Search for the cell housing the specified text and yield its [x, y] center coordinate. 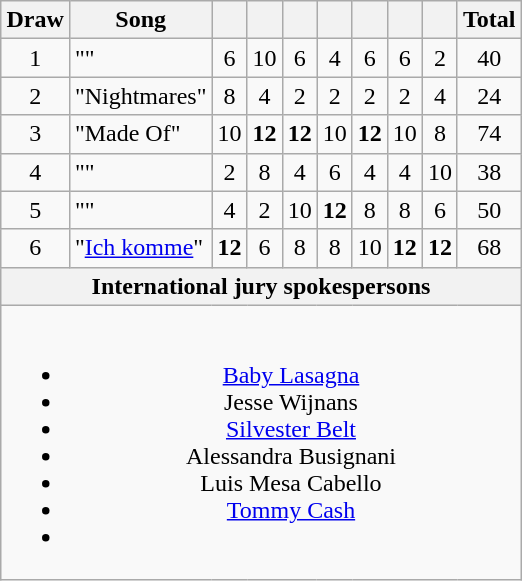
5 [35, 210]
Baby Lasagna Jesse Wijnans Silvester Belt Alessandra Busignani Luis Mesa Cabello Tommy Cash [261, 442]
"Ich komme" [140, 248]
50 [489, 210]
"Made Of" [140, 134]
74 [489, 134]
International jury spokespersons [261, 286]
24 [489, 96]
3 [35, 134]
1 [35, 58]
38 [489, 172]
40 [489, 58]
Total [489, 20]
Draw [35, 20]
Song [140, 20]
68 [489, 248]
"Nightmares" [140, 96]
